Pinpoint the cell where the given text exists, returning its [x, y] midpoint coordinate. 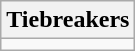
Tiebreakers [68, 20]
